Find where the given text appears and provide that cell's center as (x, y) coordinate. 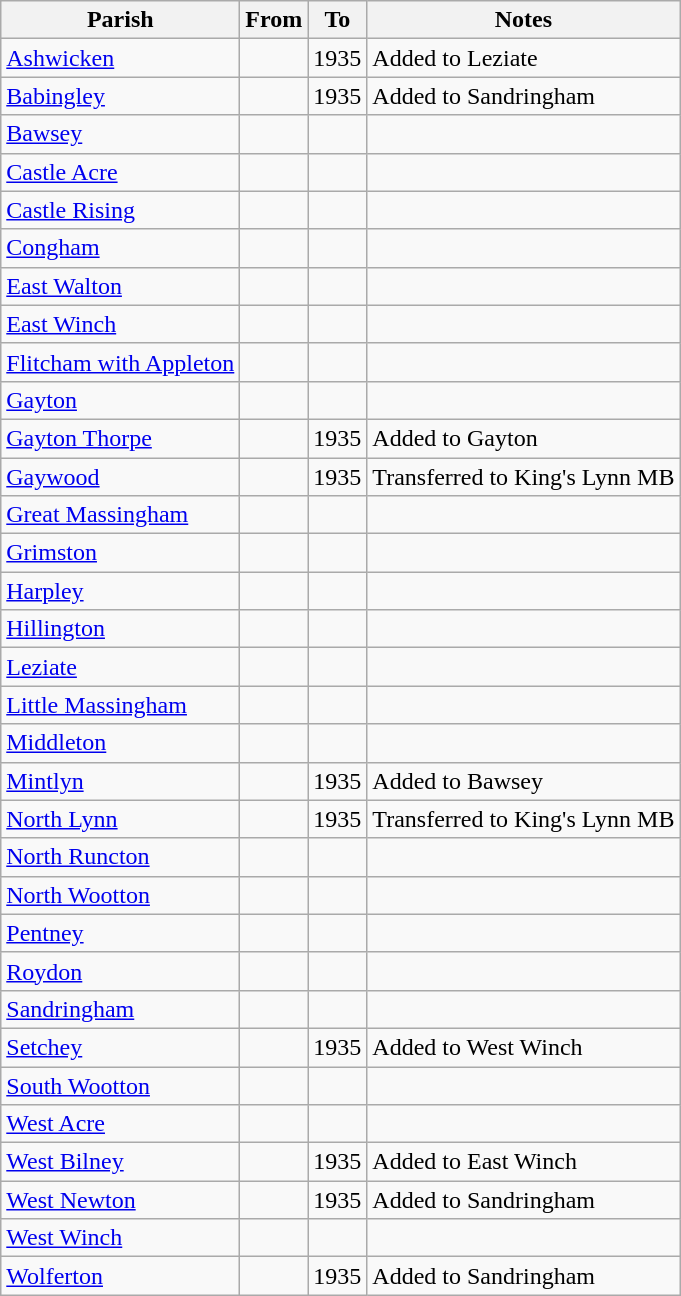
West Bilney (120, 1162)
Added to Bawsey (524, 781)
Wolferton (120, 1276)
North Wootton (120, 895)
Notes (524, 20)
Pentney (120, 933)
Bawsey (120, 134)
Grimston (120, 553)
West Winch (120, 1238)
West Newton (120, 1200)
Leziate (120, 667)
East Winch (120, 324)
Harpley (120, 591)
North Runcton (120, 857)
Setchey (120, 1047)
East Walton (120, 286)
Babingley (120, 96)
Gayton Thorpe (120, 438)
Parish (120, 20)
West Acre (120, 1124)
Added to West Winch (524, 1047)
Great Massingham (120, 515)
Ashwicken (120, 58)
Added to East Winch (524, 1162)
Sandringham (120, 1009)
South Wootton (120, 1085)
To (338, 20)
North Lynn (120, 819)
Little Massingham (120, 705)
Flitcham with Appleton (120, 362)
Castle Rising (120, 210)
Gayton (120, 400)
Gaywood (120, 477)
Roydon (120, 971)
Hillington (120, 629)
Congham (120, 248)
Mintlyn (120, 781)
Added to Leziate (524, 58)
Castle Acre (120, 172)
Added to Gayton (524, 438)
Middleton (120, 743)
From (274, 20)
